Identify which cell holds the provided text, then report its (X, Y) central coordinate. 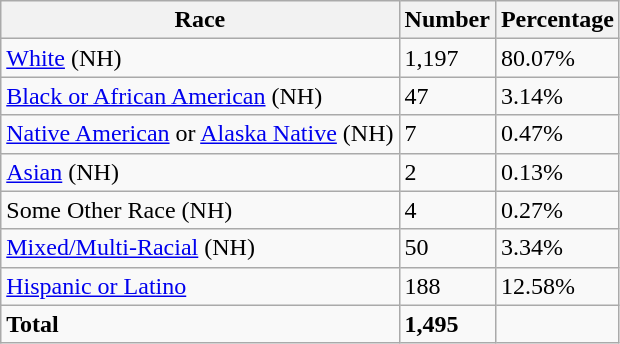
80.07% (557, 58)
12.58% (557, 286)
0.47% (557, 134)
1,197 (447, 58)
Asian (NH) (200, 172)
White (NH) (200, 58)
Percentage (557, 20)
Hispanic or Latino (200, 286)
Number (447, 20)
Mixed/Multi-Racial (NH) (200, 248)
Total (200, 324)
Native American or Alaska Native (NH) (200, 134)
188 (447, 286)
Race (200, 20)
50 (447, 248)
47 (447, 96)
2 (447, 172)
Black or African American (NH) (200, 96)
1,495 (447, 324)
3.34% (557, 248)
Some Other Race (NH) (200, 210)
7 (447, 134)
0.27% (557, 210)
4 (447, 210)
3.14% (557, 96)
0.13% (557, 172)
